Identify which cell holds the provided text, then report its (x, y) central coordinate. 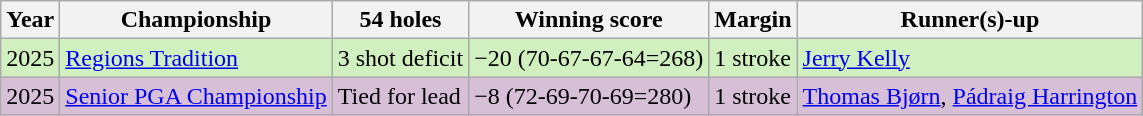
Championship (196, 20)
Runner(s)-up (970, 20)
Year (30, 20)
−8 (72-69-70-69=280) (589, 96)
Jerry Kelly (970, 58)
Margin (753, 20)
Winning score (589, 20)
Senior PGA Championship (196, 96)
54 holes (400, 20)
−20 (70-67-67-64=268) (589, 58)
Thomas Bjørn, Pádraig Harrington (970, 96)
3 shot deficit (400, 58)
Regions Tradition (196, 58)
Tied for lead (400, 96)
